Locate the cell with the specified text and output its [x, y] center coordinate. 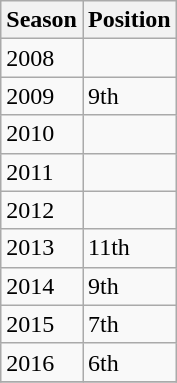
11th [129, 248]
2008 [42, 58]
2013 [42, 248]
Season [42, 20]
2009 [42, 96]
6th [129, 362]
2012 [42, 210]
2010 [42, 134]
2016 [42, 362]
7th [129, 324]
2015 [42, 324]
2011 [42, 172]
2014 [42, 286]
Position [129, 20]
